Identify which cell holds the provided text, then report its (X, Y) central coordinate. 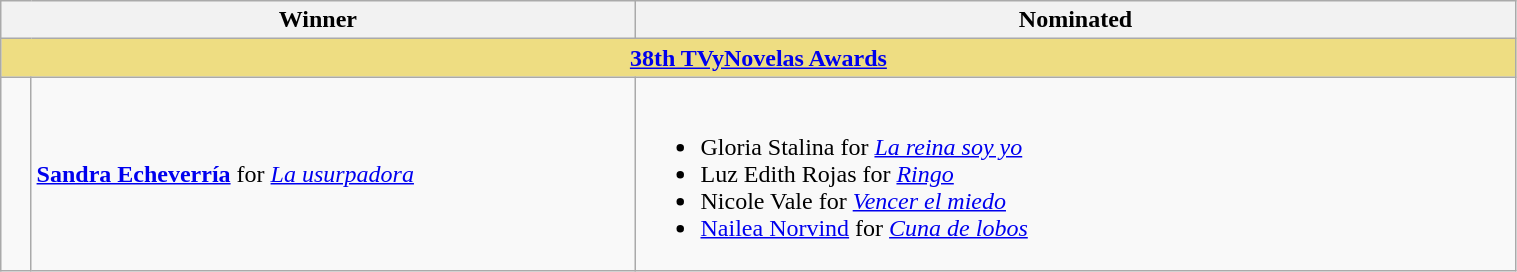
Sandra Echeverría for La usurpadora (333, 174)
Winner (318, 20)
38th TVyNovelas Awards (758, 58)
Nominated (1076, 20)
Gloria Stalina for La reina soy yoLuz Edith Rojas for RingoNicole Vale for Vencer el miedoNailea Norvind for Cuna de lobos (1076, 174)
